Identify which cell holds the provided text, then report its (X, Y) central coordinate. 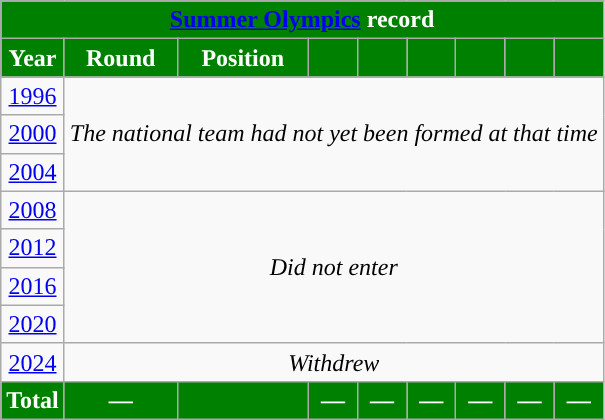
The national team had not yet been formed at that time (334, 134)
Summer Olympics record (302, 20)
2016 (33, 286)
Position (242, 58)
Year (33, 58)
Withdrew (334, 362)
2020 (33, 324)
2024 (33, 362)
Did not enter (334, 267)
2008 (33, 210)
1996 (33, 96)
2000 (33, 134)
Total (33, 400)
2012 (33, 248)
Round (120, 58)
2004 (33, 172)
